Scan for the cell matching the given text and deliver its (x, y) coordinate at center. 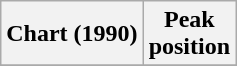
Peakposition (189, 34)
Chart (1990) (72, 34)
